Determine the [x, y] coordinate at the center of the cell enclosing the given text.  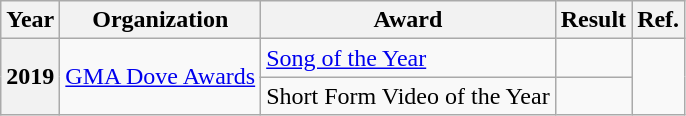
Year [30, 20]
Result [593, 20]
Short Form Video of the Year [408, 96]
Ref. [658, 20]
Song of the Year [408, 58]
Award [408, 20]
GMA Dove Awards [160, 77]
2019 [30, 77]
Organization [160, 20]
